Provide the (x, y) coordinate of the cell's center where the given text is located.  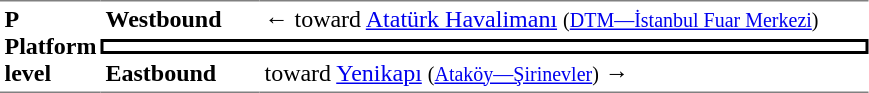
PPlatform level (50, 46)
toward Yenikapı (Ataköy—Şirinevler) → (564, 74)
Eastbound (180, 74)
← toward Atatürk Havalimanı (DTM—İstanbul Fuar Merkezi) (564, 20)
Westbound (180, 20)
